Extract the [X, Y] coordinate from the center of the cell holding the provided text.  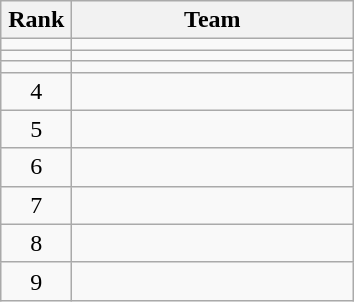
Rank [36, 20]
7 [36, 205]
4 [36, 91]
8 [36, 243]
9 [36, 281]
5 [36, 129]
Team [212, 20]
6 [36, 167]
